Scan for the cell matching the given text and deliver its [X, Y] coordinate at center. 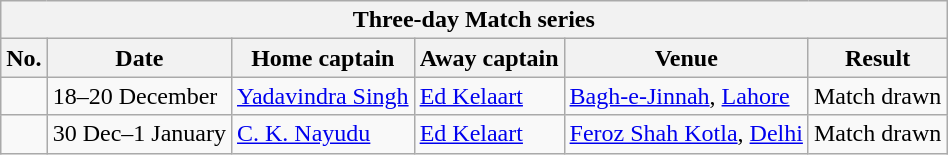
C. K. Nayudu [322, 134]
No. [24, 58]
Result [877, 58]
Bagh-e-Jinnah, Lahore [686, 96]
Date [139, 58]
30 Dec–1 January [139, 134]
Home captain [322, 58]
Feroz Shah Kotla, Delhi [686, 134]
Three-day Match series [474, 20]
18–20 December [139, 96]
Away captain [489, 58]
Yadavindra Singh [322, 96]
Venue [686, 58]
